Locate the cell with the specified text and output its [X, Y] center coordinate. 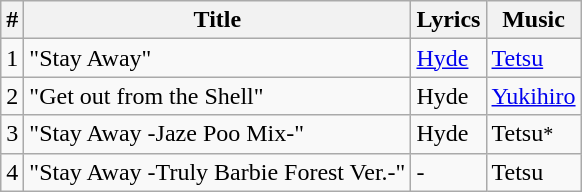
"Get out from the Shell" [218, 96]
"Stay Away -Jaze Poo Mix-" [218, 134]
"Stay Away -Truly Barbie Forest Ver.-" [218, 172]
‐ [448, 172]
"Stay Away" [218, 58]
Tetsu* [534, 134]
# [12, 20]
Title [218, 20]
Music [534, 20]
4 [12, 172]
2 [12, 96]
3 [12, 134]
1 [12, 58]
Yukihiro [534, 96]
Lyrics [448, 20]
